Return the (x, y) coordinate for the center point of the cell that contains the specified text.  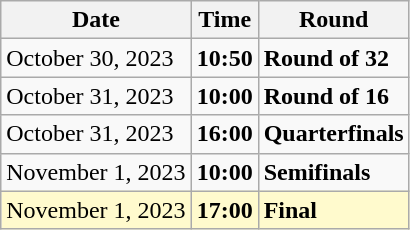
Round of 16 (334, 96)
Date (96, 20)
Semifinals (334, 172)
Round (334, 20)
Time (224, 20)
17:00 (224, 210)
October 30, 2023 (96, 58)
16:00 (224, 134)
10:50 (224, 58)
Round of 32 (334, 58)
Quarterfinals (334, 134)
Final (334, 210)
